Capture the cell that displays the provided text and extract its [X, Y] central coordinate. 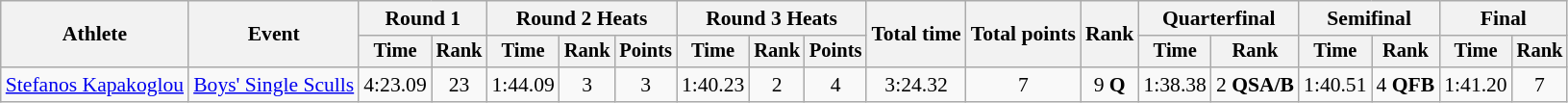
Event [273, 35]
4:23.09 [394, 85]
1:41.20 [1475, 85]
Total time [915, 35]
Semifinal [1369, 18]
Quarterfinal [1219, 18]
1:38.38 [1175, 85]
4 QFB [1406, 85]
9 Q [1109, 85]
Athlete [94, 35]
1:40.51 [1334, 85]
Round 2 Heats [581, 18]
1:44.09 [523, 85]
Total points [1023, 35]
Boys' Single Sculls [273, 85]
1:40.23 [713, 85]
2 QSA/B [1256, 85]
2 [777, 85]
Final [1504, 18]
23 [460, 85]
Stefanos Kapakoglou [94, 85]
3:24.32 [915, 85]
Round 3 Heats [771, 18]
4 [835, 85]
Round 1 [423, 18]
